Identify which cell holds the provided text, then report its (X, Y) central coordinate. 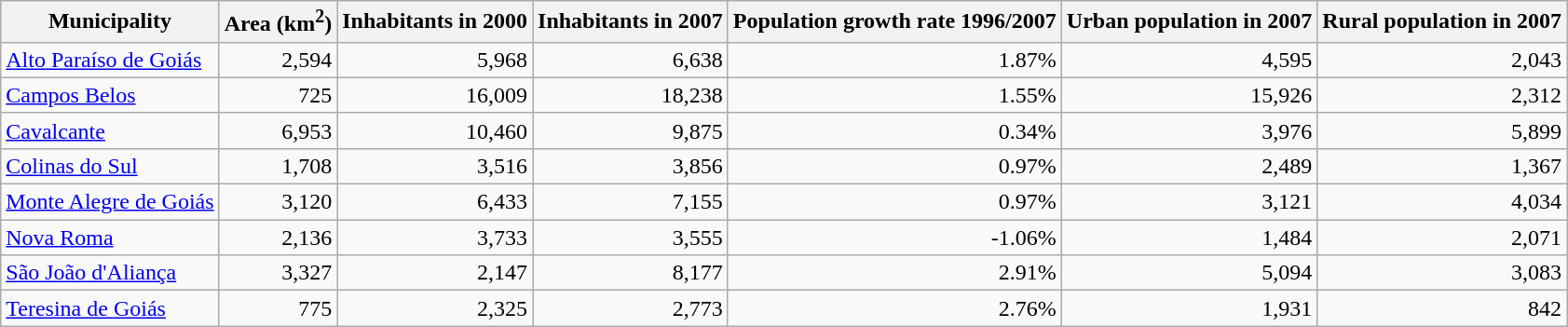
9,875 (631, 130)
6,433 (435, 202)
4,595 (1189, 60)
Rural population in 2007 (1442, 22)
2,773 (631, 308)
2,071 (1442, 238)
3,120 (278, 202)
2,312 (1442, 95)
3,733 (435, 238)
2,489 (1189, 166)
1,367 (1442, 166)
2.76% (894, 308)
15,926 (1189, 95)
Area (km2) (278, 22)
8,177 (631, 273)
7,155 (631, 202)
5,094 (1189, 273)
Monte Alegre de Goiás (110, 202)
3,121 (1189, 202)
Municipality (110, 22)
Inhabitants in 2000 (435, 22)
6,638 (631, 60)
842 (1442, 308)
Teresina de Goiás (110, 308)
3,856 (631, 166)
1.55% (894, 95)
Cavalcante (110, 130)
3,976 (1189, 130)
3,083 (1442, 273)
2.91% (894, 273)
2,147 (435, 273)
5,899 (1442, 130)
1,708 (278, 166)
3,516 (435, 166)
Nova Roma (110, 238)
2,043 (1442, 60)
4,034 (1442, 202)
2,136 (278, 238)
1,931 (1189, 308)
São João d'Aliança (110, 273)
2,594 (278, 60)
Urban population in 2007 (1189, 22)
10,460 (435, 130)
Inhabitants in 2007 (631, 22)
2,325 (435, 308)
0.34% (894, 130)
6,953 (278, 130)
Population growth rate 1996/2007 (894, 22)
-1.06% (894, 238)
Colinas do Sul (110, 166)
5,968 (435, 60)
3,327 (278, 273)
Alto Paraíso de Goiás (110, 60)
725 (278, 95)
18,238 (631, 95)
1.87% (894, 60)
1,484 (1189, 238)
3,555 (631, 238)
Campos Belos (110, 95)
16,009 (435, 95)
775 (278, 308)
